Search for the cell housing the specified text and yield its (x, y) center coordinate. 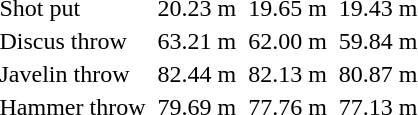
82.13 m (288, 74)
82.44 m (197, 74)
62.00 m (288, 41)
63.21 m (197, 41)
